Scan for the cell matching the given text and deliver its [x, y] coordinate at center. 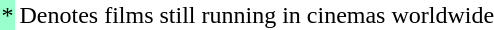
* [8, 15]
